From the cell containing the given text, extract its center point as (x, y) coordinate. 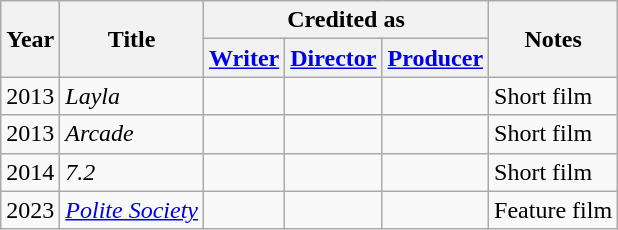
Year (30, 39)
Polite Society (132, 210)
Title (132, 39)
Layla (132, 96)
Feature film (554, 210)
Arcade (132, 134)
7.2 (132, 172)
2023 (30, 210)
Credited as (346, 20)
2014 (30, 172)
Writer (244, 58)
Producer (436, 58)
Director (334, 58)
Notes (554, 39)
